For the text-containing cell, return its midpoint in (X, Y) coordinate format. 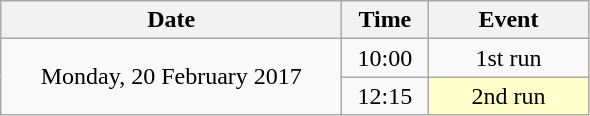
2nd run (508, 96)
1st run (508, 58)
Time (385, 20)
Date (172, 20)
12:15 (385, 96)
Monday, 20 February 2017 (172, 77)
10:00 (385, 58)
Event (508, 20)
